Extract the [X, Y] coordinate from the center of the cell holding the provided text.  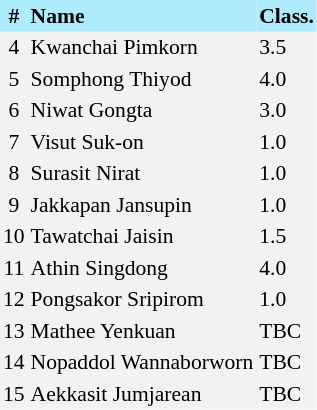
6 [14, 110]
Somphong Thiyod [142, 79]
15 [14, 394]
Aekkasit Jumjarean [142, 394]
5 [14, 79]
Surasit Nirat [142, 174]
12 [14, 300]
Class. [286, 16]
7 [14, 142]
Nopaddol Wannaborworn [142, 362]
Athin Singdong [142, 268]
Kwanchai Pimkorn [142, 48]
Pongsakor Sripirom [142, 300]
Mathee Yenkuan [142, 331]
Jakkapan Jansupin [142, 205]
11 [14, 268]
3.5 [286, 48]
Visut Suk-on [142, 142]
Tawatchai Jaisin [142, 236]
Niwat Gongta [142, 110]
9 [14, 205]
4 [14, 48]
Name [142, 16]
3.0 [286, 110]
13 [14, 331]
# [14, 16]
1.5 [286, 236]
10 [14, 236]
8 [14, 174]
14 [14, 362]
